Extract the [x, y] coordinate from the center of the cell holding the provided text.  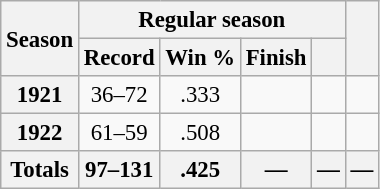
Record [118, 58]
61–59 [118, 133]
Totals [40, 170]
1921 [40, 95]
36–72 [118, 95]
Season [40, 38]
97–131 [118, 170]
.508 [200, 133]
.333 [200, 95]
Win % [200, 58]
Regular season [212, 20]
.425 [200, 170]
1922 [40, 133]
Finish [276, 58]
